Scan for the cell matching the given text and deliver its (X, Y) coordinate at center. 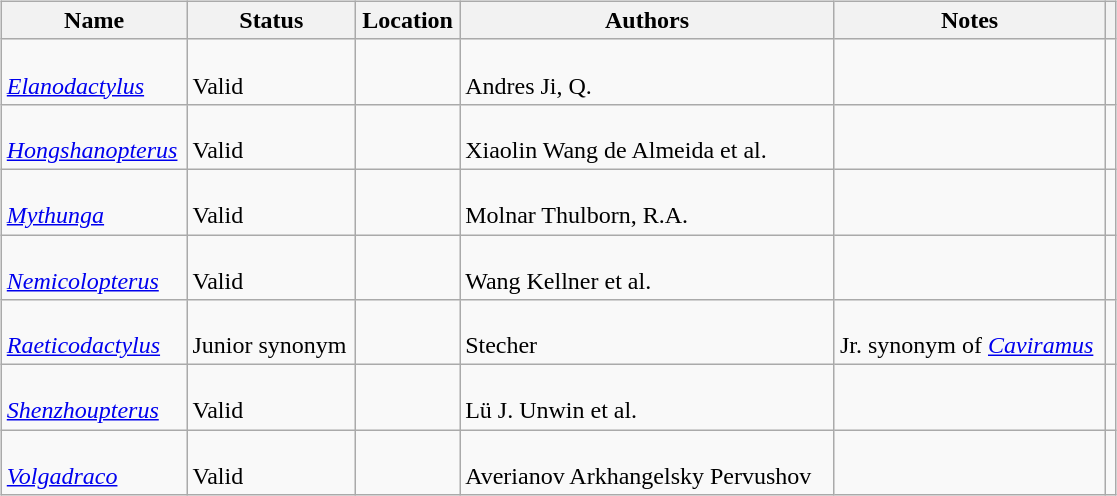
Stecher (642, 332)
Volgadraco (94, 462)
Junior synonym (272, 332)
Andres Ji, Q. (642, 72)
Xiaolin Wang de Almeida et al. (642, 136)
Wang Kellner et al. (642, 266)
Lü J. Unwin et al. (642, 398)
Notes (969, 20)
Jr. synonym of Caviramus (969, 332)
Authors (648, 20)
Hongshanopterus (94, 136)
Name (94, 20)
Elanodactylus (94, 72)
Averianov Arkhangelsky Pervushov (642, 462)
Molnar Thulborn, R.A. (642, 202)
Nemicolopterus (94, 266)
Mythunga (94, 202)
Shenzhoupterus (94, 398)
Status (272, 20)
Location (408, 20)
Raeticodactylus (94, 332)
